Pinpoint the cell where the given text exists, returning its (X, Y) midpoint coordinate. 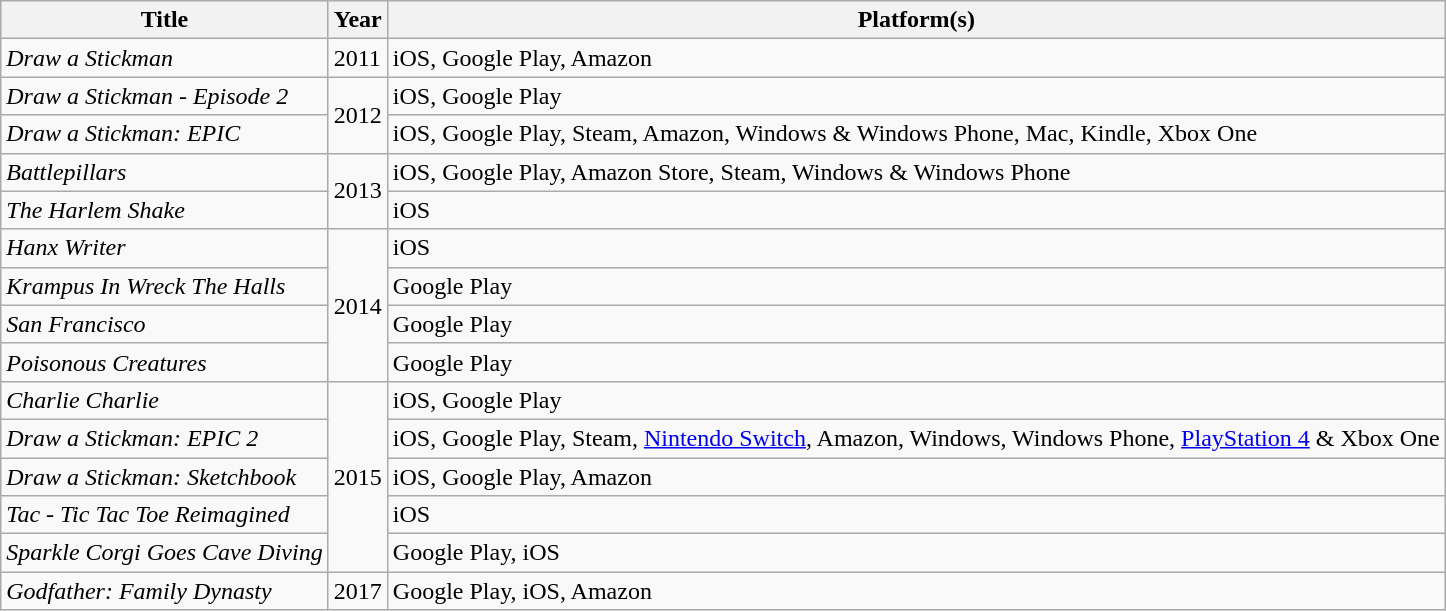
Draw a Stickman (164, 58)
Google Play, iOS (916, 553)
Draw a Stickman: EPIC (164, 134)
Draw a Stickman: Sketchbook (164, 477)
Year (358, 20)
Platform(s) (916, 20)
Poisonous Creatures (164, 362)
Sparkle Corgi Goes Cave Diving (164, 553)
2013 (358, 191)
Draw a Stickman: EPIC 2 (164, 438)
Krampus In Wreck The Halls (164, 286)
Draw a Stickman - Episode 2 (164, 96)
San Francisco (164, 324)
2012 (358, 115)
Tac - Tic Tac Toe Reimagined (164, 515)
iOS, Google Play, Steam, Amazon, Windows & Windows Phone, Mac, Kindle, Xbox One (916, 134)
Charlie Charlie (164, 400)
Title (164, 20)
The Harlem Shake (164, 210)
Battlepillars (164, 172)
2014 (358, 305)
2015 (358, 476)
Godfather: Family Dynasty (164, 591)
Google Play, iOS, Amazon (916, 591)
Hanx Writer (164, 248)
2011 (358, 58)
2017 (358, 591)
iOS, Google Play, Amazon Store, Steam, Windows & Windows Phone (916, 172)
iOS, Google Play, Steam, Nintendo Switch, Amazon, Windows, Windows Phone, PlayStation 4 & Xbox One (916, 438)
